Locate the cell with the specified text and output its (x, y) center coordinate. 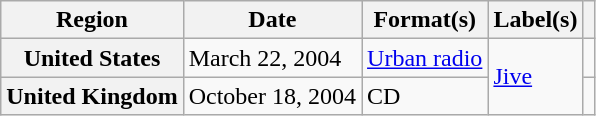
Label(s) (536, 20)
Format(s) (425, 20)
Urban radio (425, 58)
October 18, 2004 (272, 96)
United Kingdom (92, 96)
United States (92, 58)
Region (92, 20)
CD (425, 96)
Jive (536, 77)
March 22, 2004 (272, 58)
Date (272, 20)
